Output the (x, y) coordinate of the center of the cell containing the given text.  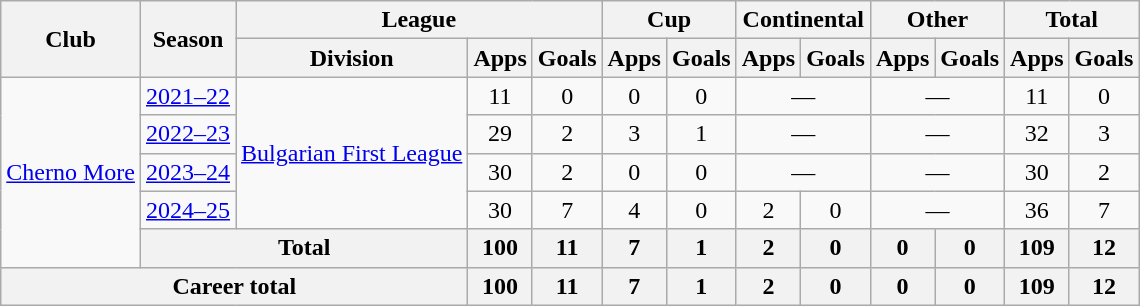
2021–22 (188, 96)
36 (1037, 210)
Career total (234, 286)
2023–24 (188, 172)
Club (71, 39)
4 (634, 210)
League (420, 20)
29 (500, 134)
32 (1037, 134)
2024–25 (188, 210)
2022–23 (188, 134)
Cherno More (71, 172)
Cup (669, 20)
Season (188, 39)
Other (937, 20)
Division (352, 58)
Continental (803, 20)
Bulgarian First League (352, 153)
